Pinpoint the cell where the given text exists, returning its [x, y] midpoint coordinate. 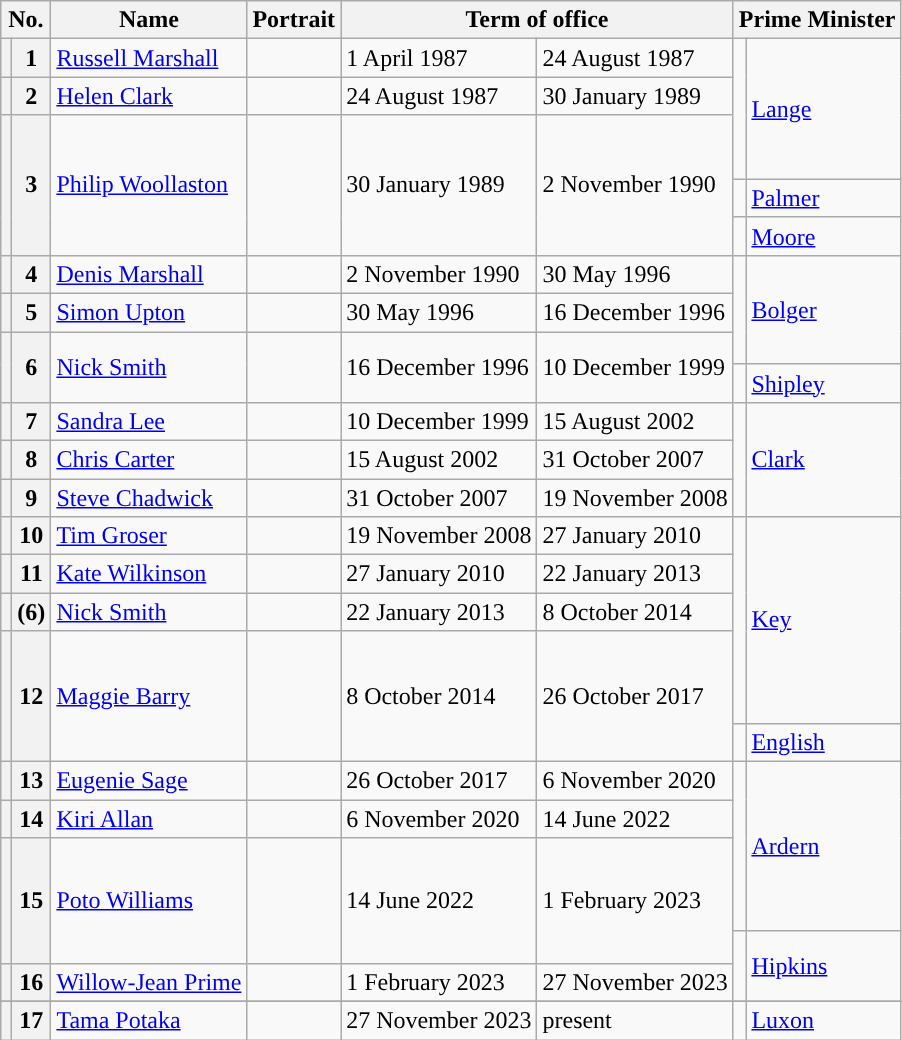
(6) [32, 612]
Palmer [824, 198]
Eugenie Sage [149, 781]
Term of office [538, 20]
16 [32, 982]
Sandra Lee [149, 421]
Maggie Barry [149, 696]
10 [32, 536]
Portrait [294, 20]
Chris Carter [149, 459]
8 [32, 459]
Denis Marshall [149, 274]
Steve Chadwick [149, 497]
Simon Upton [149, 312]
Prime Minister [817, 20]
Ardern [824, 846]
11 [32, 574]
Tim Groser [149, 536]
Name [149, 20]
Poto Williams [149, 901]
13 [32, 781]
14 [32, 819]
Clark [824, 459]
Kiri Allan [149, 819]
Kate Wilkinson [149, 574]
Philip Woollaston [149, 185]
7 [32, 421]
English [824, 743]
1 April 1987 [439, 58]
Shipley [824, 383]
Tama Potaka [149, 1020]
12 [32, 696]
No. [26, 20]
Luxon [824, 1020]
Helen Clark [149, 96]
Hipkins [824, 966]
Willow-Jean Prime [149, 982]
Bolger [824, 310]
3 [32, 185]
15 [32, 901]
present [635, 1020]
6 [32, 368]
Key [824, 620]
Moore [824, 236]
1 [32, 58]
2 [32, 96]
17 [32, 1020]
Russell Marshall [149, 58]
Lange [824, 109]
5 [32, 312]
4 [32, 274]
9 [32, 497]
